Return the (x, y) coordinate for the center point of the cell that contains the specified text.  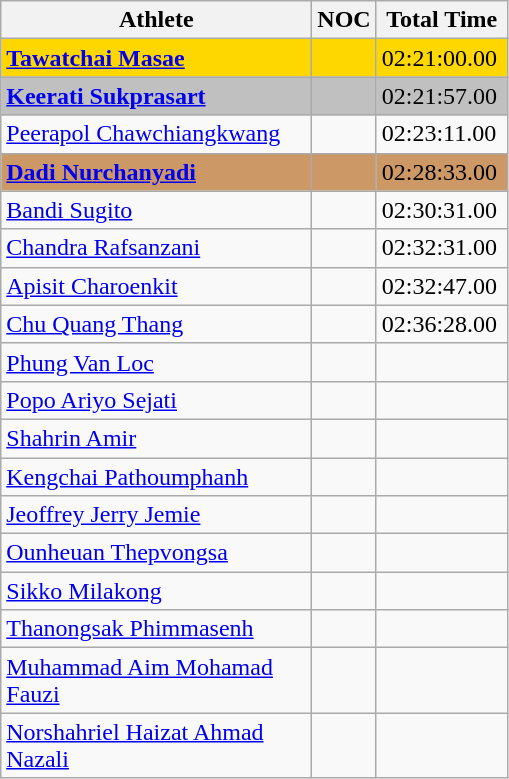
Kengchai Pathoumphanh (156, 477)
02:21:57.00 (442, 96)
Bandi Sugito (156, 210)
Thanongsak Phimmasenh (156, 629)
Apisit Charoenkit (156, 286)
Athlete (156, 20)
Dadi Nurchanyadi (156, 172)
Phung Van Loc (156, 362)
02:30:31.00 (442, 210)
02:28:33.00 (442, 172)
Peerapol Chawchiangkwang (156, 134)
Chandra Rafsanzani (156, 248)
Keerati Sukprasart (156, 96)
Norshahriel Haizat Ahmad Nazali (156, 746)
Ounheuan Thepvongsa (156, 553)
02:23:11.00 (442, 134)
NOC (344, 20)
Tawatchai Masae (156, 58)
Jeoffrey Jerry Jemie (156, 515)
02:36:28.00 (442, 324)
Sikko Milakong (156, 591)
02:21:00.00 (442, 58)
Shahrin Amir (156, 438)
02:32:31.00 (442, 248)
Muhammad Aim Mohamad Fauzi (156, 680)
Total Time (442, 20)
Popo Ariyo Sejati (156, 400)
Chu Quang Thang (156, 324)
02:32:47.00 (442, 286)
